Determine the (x, y) coordinate at the center of the cell enclosing the given text.  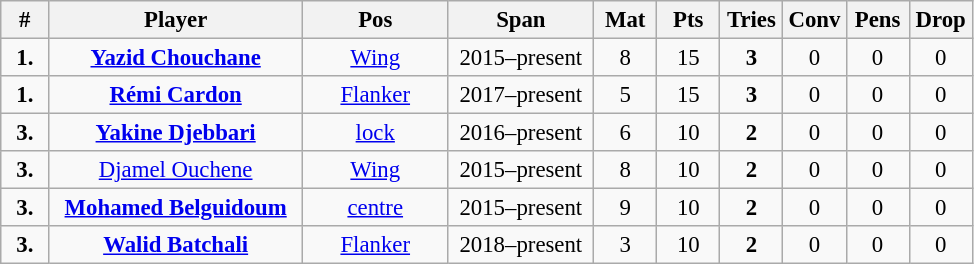
Drop (940, 20)
Pts (688, 20)
# (25, 20)
Rémi Cardon (176, 95)
Conv (814, 20)
lock (375, 133)
Span (521, 20)
Pos (375, 20)
2017–present (521, 95)
Tries (752, 20)
Walid Batchali (176, 245)
centre (375, 208)
Yazid Chouchane (176, 58)
Player (176, 20)
Mohamed Belguidoum (176, 208)
Yakine Djebbari (176, 133)
6 (626, 133)
Pens (878, 20)
Mat (626, 20)
2016–present (521, 133)
9 (626, 208)
5 (626, 95)
Djamel Ouchene (176, 170)
2018–present (521, 245)
